Pinpoint the cell where the given text exists, returning its [x, y] midpoint coordinate. 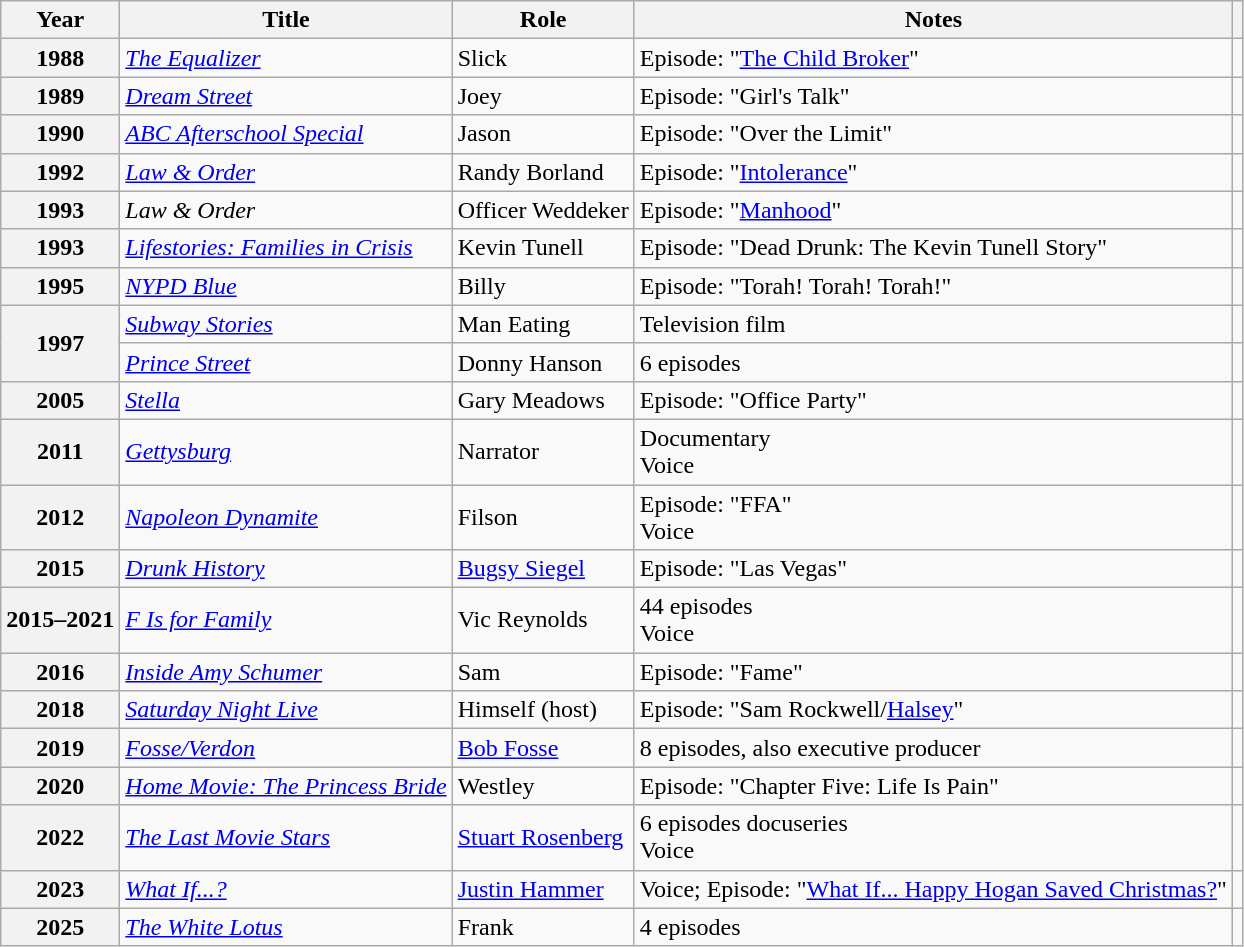
Episode: "The Child Broker" [933, 58]
Episode: "Torah! Torah! Torah!" [933, 286]
2015–2021 [60, 620]
Billy [543, 286]
Episode: "Chapter Five: Life Is Pain" [933, 786]
Jason [543, 134]
2015 [60, 569]
Episode: "Office Party" [933, 400]
1992 [60, 172]
Episode: "Sam Rockwell/Halsey" [933, 710]
NYPD Blue [286, 286]
Fosse/Verdon [286, 748]
Episode: "Dead Drunk: The Kevin Tunell Story" [933, 248]
2005 [60, 400]
Saturday Night Live [286, 710]
Narrator [543, 452]
Episode: "Las Vegas" [933, 569]
Joey [543, 96]
6 episodes [933, 362]
Episode: "Intolerance" [933, 172]
1997 [60, 343]
2025 [60, 927]
2012 [60, 516]
Gettysburg [286, 452]
Episode: "FFA"Voice [933, 516]
Napoleon Dynamite [286, 516]
The White Lotus [286, 927]
Home Movie: The Princess Bride [286, 786]
Man Eating [543, 324]
Gary Meadows [543, 400]
Vic Reynolds [543, 620]
Episode: "Girl's Talk" [933, 96]
What If...? [286, 889]
Sam [543, 672]
1989 [60, 96]
Justin Hammer [543, 889]
Drunk History [286, 569]
1990 [60, 134]
F Is for Family [286, 620]
Notes [933, 20]
Voice; Episode: "What If... Happy Hogan Saved Christmas?" [933, 889]
Filson [543, 516]
Slick [543, 58]
8 episodes, also executive producer [933, 748]
Donny Hanson [543, 362]
2019 [60, 748]
Westley [543, 786]
Stella [286, 400]
Frank [543, 927]
Stuart Rosenberg [543, 838]
2011 [60, 452]
2016 [60, 672]
6 episodes docuseriesVoice [933, 838]
Inside Amy Schumer [286, 672]
Television film [933, 324]
Episode: "Fame" [933, 672]
1988 [60, 58]
ABC Afterschool Special [286, 134]
2022 [60, 838]
Year [60, 20]
DocumentaryVoice [933, 452]
Lifestories: Families in Crisis [286, 248]
Episode: "Over the Limit" [933, 134]
4 episodes [933, 927]
Himself (host) [543, 710]
Bob Fosse [543, 748]
2023 [60, 889]
Role [543, 20]
Bugsy Siegel [543, 569]
Randy Borland [543, 172]
The Last Movie Stars [286, 838]
Subway Stories [286, 324]
44 episodesVoice [933, 620]
2018 [60, 710]
Officer Weddeker [543, 210]
The Equalizer [286, 58]
Prince Street [286, 362]
Episode: "Manhood" [933, 210]
2020 [60, 786]
Kevin Tunell [543, 248]
1995 [60, 286]
Dream Street [286, 96]
Title [286, 20]
